Return (X, Y) of the center of cell containing provided text 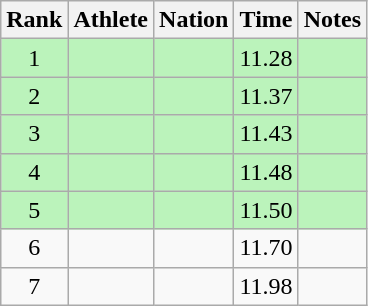
Athlete (111, 20)
11.48 (266, 172)
Rank (34, 20)
11.37 (266, 96)
1 (34, 58)
Time (266, 20)
3 (34, 134)
6 (34, 248)
7 (34, 286)
11.98 (266, 286)
11.50 (266, 210)
4 (34, 172)
11.43 (266, 134)
11.28 (266, 58)
5 (34, 210)
2 (34, 96)
11.70 (266, 248)
Notes (332, 20)
Nation (194, 20)
